Determine the [x, y] coordinate at the center of the cell enclosing the given text.  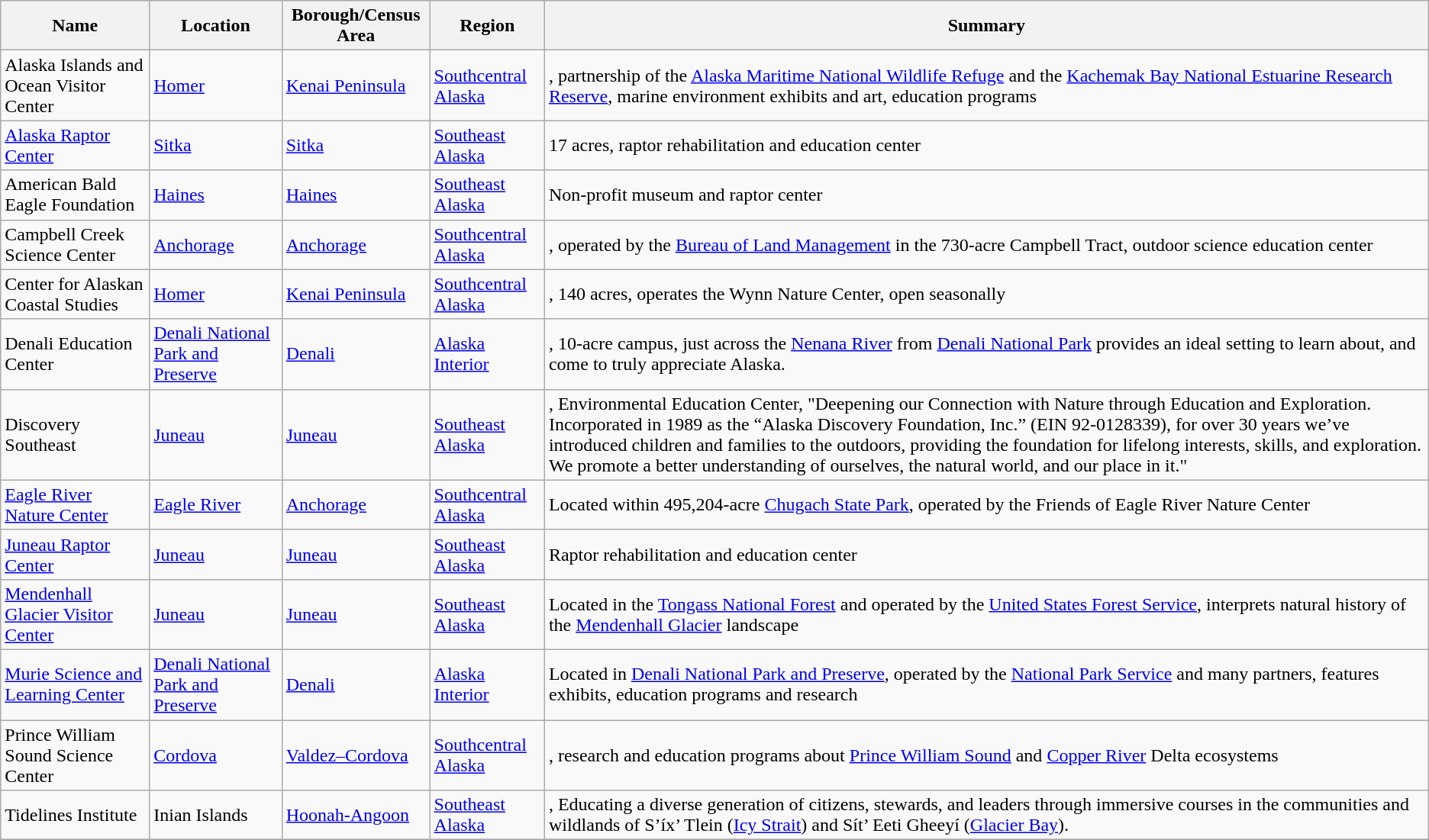
Center for Alaskan Coastal Studies [75, 294]
, research and education programs about Prince William Sound and Copper River Delta ecosystems [986, 755]
, 140 acres, operates the Wynn Nature Center, open seasonally [986, 294]
Eagle River [215, 505]
Murie Science and Learning Center [75, 684]
Eagle River Nature Center [75, 505]
17 acres, raptor rehabilitation and education center [986, 145]
Prince William Sound Science Center [75, 755]
, operated by the Bureau of Land Management in the 730-acre Campbell Tract, outdoor science education center [986, 244]
Hoonah-Angoon [356, 815]
Mendenhall Glacier Visitor Center [75, 614]
Valdez–Cordova [356, 755]
Summary [986, 26]
Location [215, 26]
Alaska Raptor Center [75, 145]
American Bald Eagle Foundation [75, 195]
Region [487, 26]
Non-profit museum and raptor center [986, 195]
Campbell Creek Science Center [75, 244]
Juneau Raptor Center [75, 554]
Borough/Census Area [356, 26]
Discovery Southeast [75, 435]
Raptor rehabilitation and education center [986, 554]
Tidelines Institute [75, 815]
Inian Islands [215, 815]
Alaska Islands and Ocean Visitor Center [75, 85]
Located within 495,204-acre Chugach State Park, operated by the Friends of Eagle River Nature Center [986, 505]
Denali Education Center [75, 354]
Name [75, 26]
Cordova [215, 755]
